For the text-containing cell, return its midpoint in [x, y] coordinate format. 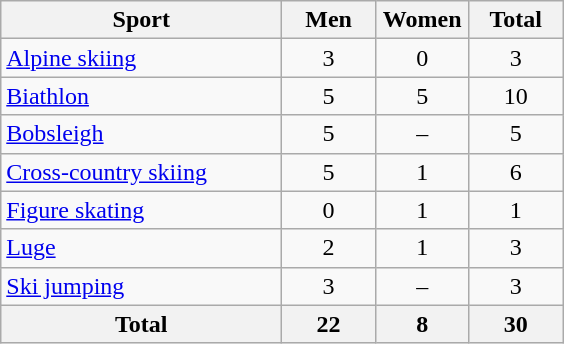
Bobsleigh [142, 134]
6 [516, 172]
Men [329, 20]
8 [422, 324]
Cross-country skiing [142, 172]
22 [329, 324]
Sport [142, 20]
2 [329, 248]
Biathlon [142, 96]
Women [422, 20]
Ski jumping [142, 286]
Luge [142, 248]
30 [516, 324]
Alpine skiing [142, 58]
Figure skating [142, 210]
10 [516, 96]
